Locate the cell with the specified text and output its (x, y) center coordinate. 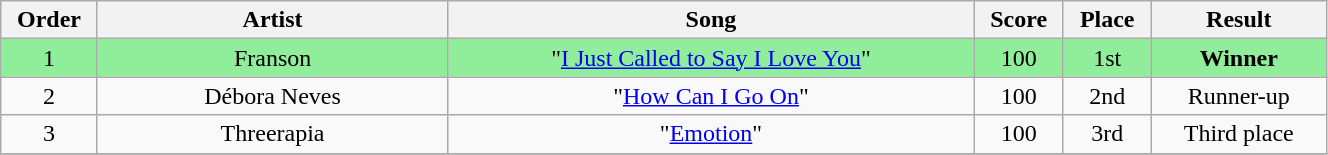
Runner-up (1238, 96)
Score (1018, 20)
Place (1107, 20)
1 (49, 58)
"Emotion" (711, 134)
"I Just Called to Say I Love You" (711, 58)
Artist (272, 20)
"How Can I Go On" (711, 96)
Song (711, 20)
3 (49, 134)
2 (49, 96)
Result (1238, 20)
Débora Neves (272, 96)
2nd (1107, 96)
Winner (1238, 58)
1st (1107, 58)
Order (49, 20)
Third place (1238, 134)
Franson (272, 58)
Threerapia (272, 134)
3rd (1107, 134)
